Scan for the cell matching the given text and deliver its [x, y] coordinate at center. 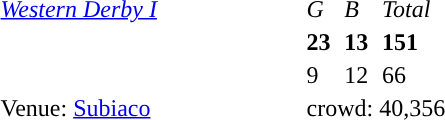
23 [322, 42]
9 [322, 75]
12 [360, 75]
13 [360, 42]
